Determine the (x, y) coordinate at the center of the cell enclosing the given text.  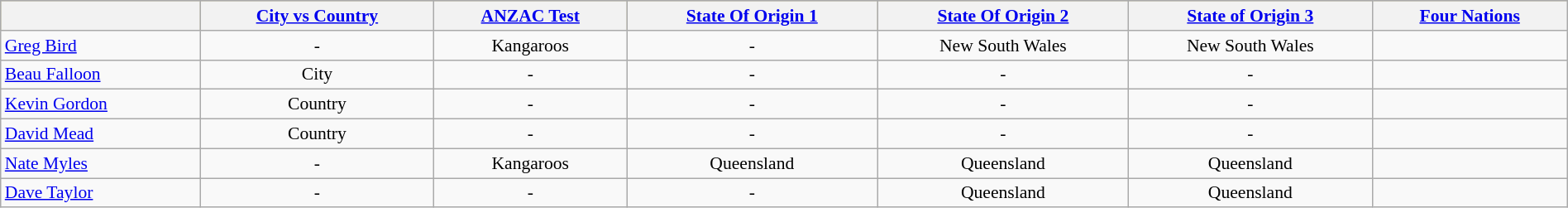
ANZAC Test (531, 16)
Four Nations (1470, 16)
Nate Myles (101, 163)
Beau Falloon (101, 75)
State Of Origin 1 (753, 16)
City (318, 75)
Dave Taylor (101, 193)
David Mead (101, 134)
State Of Origin 2 (1003, 16)
State of Origin 3 (1250, 16)
City vs Country (318, 16)
Greg Bird (101, 46)
Kevin Gordon (101, 104)
